Return the [X, Y] coordinate for the center point of the cell that contains the specified text.  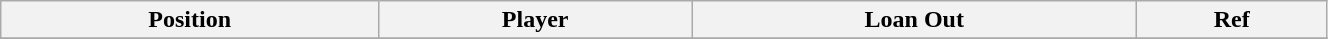
Loan Out [914, 20]
Ref [1232, 20]
Player [536, 20]
Position [190, 20]
